Identify which cell holds the provided text, then report its [X, Y] central coordinate. 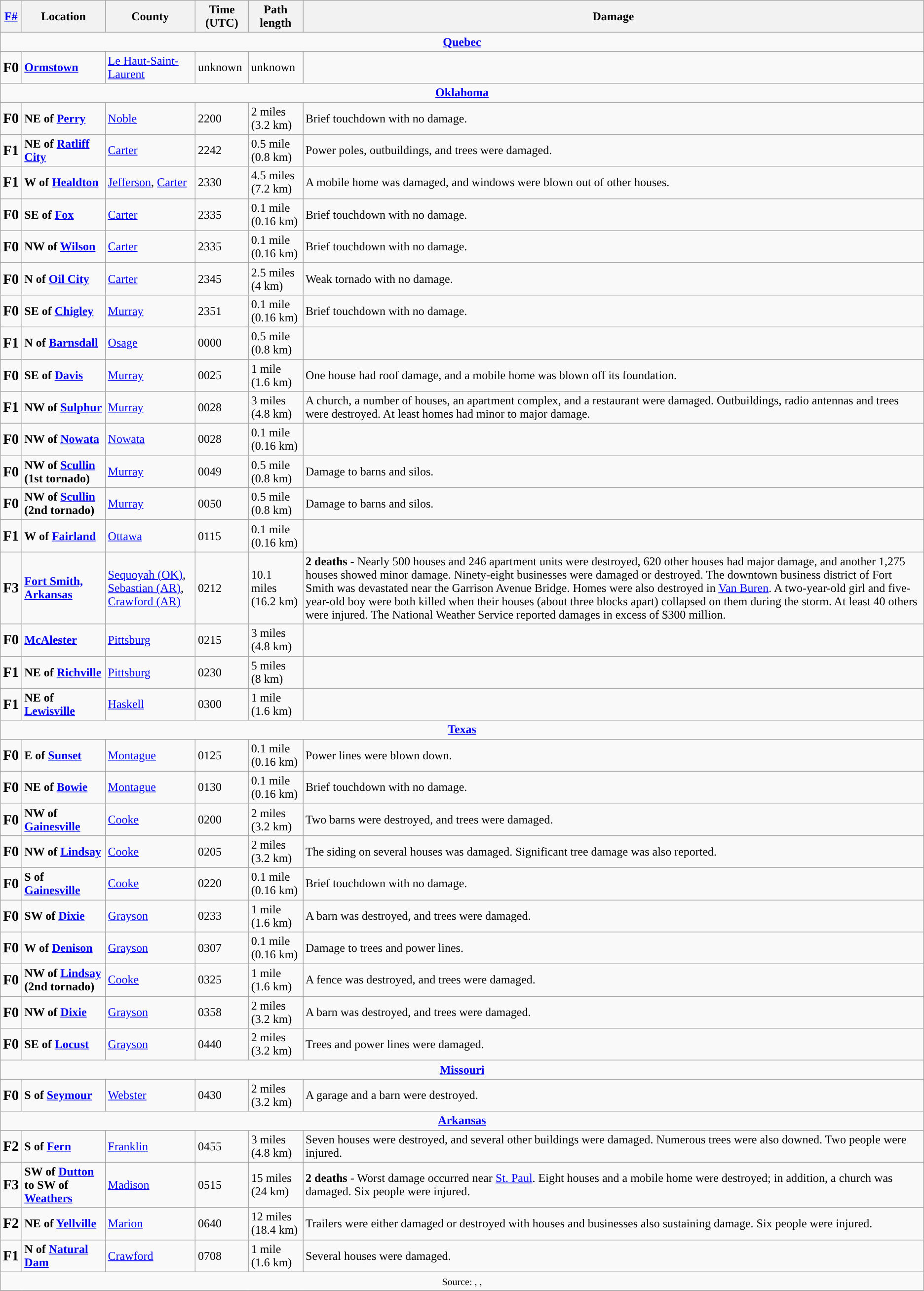
0125 [222, 755]
Quebec [462, 42]
NW of Sulphur [63, 408]
Le Haut-Saint-Laurent [150, 67]
NE of Yellville [63, 1223]
County [150, 17]
Missouri [462, 1070]
NE of Richville [63, 672]
Weak tornado with no damage. [614, 278]
0640 [222, 1223]
0515 [222, 1185]
NW of Scullin (2nd tornado) [63, 504]
15 miles (24 km) [275, 1185]
SW of Dixie [63, 915]
N of Natural Dam [63, 1256]
One house had roof damage, and a mobile home was blown off its foundation. [614, 375]
Time (UTC) [222, 17]
0358 [222, 1012]
Damage [614, 17]
0230 [222, 672]
S of Fern [63, 1146]
NE of Ratliff City [63, 150]
Sequoyah (OK), Sebastian (AR), Crawford (AR) [150, 588]
NE of Perry [63, 118]
Marion [150, 1223]
SE of Chigley [63, 311]
4.5 miles (7.2 km) [275, 183]
2.5 miles (4 km) [275, 278]
Noble [150, 118]
SW of Dutton to SW of Weathers [63, 1185]
Damage to trees and power lines. [614, 948]
NE of Lewisville [63, 704]
NW of Lindsay [63, 851]
S of Seymour [63, 1095]
0212 [222, 588]
A fence was destroyed, and trees were damaged. [614, 980]
NW of Gainesville [63, 820]
Two barns were destroyed, and trees were damaged. [614, 820]
Location [63, 17]
Source: , , [462, 1281]
Oklahoma [462, 93]
0455 [222, 1146]
Crawford [150, 1256]
E of Sunset [63, 755]
2345 [222, 278]
NW of Wilson [63, 247]
0200 [222, 820]
0000 [222, 343]
W of Healdton [63, 183]
0025 [222, 375]
W of Denison [63, 948]
F# [11, 17]
0050 [222, 504]
12 miles (18.4 km) [275, 1223]
Jefferson, Carter [150, 183]
0205 [222, 851]
Seven houses were destroyed, and several other buildings were damaged. Numerous trees were also downed. Two people were injured. [614, 1146]
Power poles, outbuildings, and trees were damaged. [614, 150]
Ormstown [63, 67]
SE of Davis [63, 375]
Fort Smith, Arkansas [63, 588]
2330 [222, 183]
A garage and a barn were destroyed. [614, 1095]
Trailers were either damaged or destroyed with houses and businesses also sustaining damage. Six people were injured. [614, 1223]
0325 [222, 980]
N of Barnsdall [63, 343]
0130 [222, 787]
Webster [150, 1095]
0220 [222, 884]
5 miles (8 km) [275, 672]
0430 [222, 1095]
Power lines were blown down. [614, 755]
NW of Scullin (1st tornado) [63, 472]
W of Fairland [63, 536]
Franklin [150, 1146]
Nowata [150, 439]
Texas [462, 730]
SE of Fox [63, 214]
S of Gainesville [63, 884]
0300 [222, 704]
N of Oil City [63, 278]
Madison [150, 1185]
0215 [222, 640]
2200 [222, 118]
Several houses were damaged. [614, 1256]
0049 [222, 472]
0233 [222, 915]
0115 [222, 536]
NW of Lindsay (2nd tornado) [63, 980]
NW of Nowata [63, 439]
0708 [222, 1256]
10.1 miles (16.2 km) [275, 588]
McAlester [63, 640]
0307 [222, 948]
NW of Dixie [63, 1012]
SE of Locust [63, 1045]
Ottawa [150, 536]
The siding on several houses was damaged. Significant tree damage was also reported. [614, 851]
Osage [150, 343]
0440 [222, 1045]
2351 [222, 311]
Trees and power lines were damaged. [614, 1045]
Arkansas [462, 1121]
Haskell [150, 704]
A mobile home was damaged, and windows were blown out of other houses. [614, 183]
NE of Bowie [63, 787]
Path length [275, 17]
2242 [222, 150]
